From the cell containing the given text, extract its center point as (X, Y) coordinate. 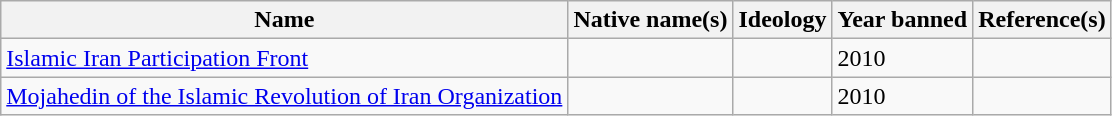
Name (284, 20)
Ideology (782, 20)
Islamic Iran Participation Front (284, 58)
Reference(s) (1042, 20)
Mojahedin of the Islamic Revolution of Iran Organization (284, 96)
Year banned (902, 20)
Native name(s) (650, 20)
